Search for the cell housing the specified text and yield its (X, Y) center coordinate. 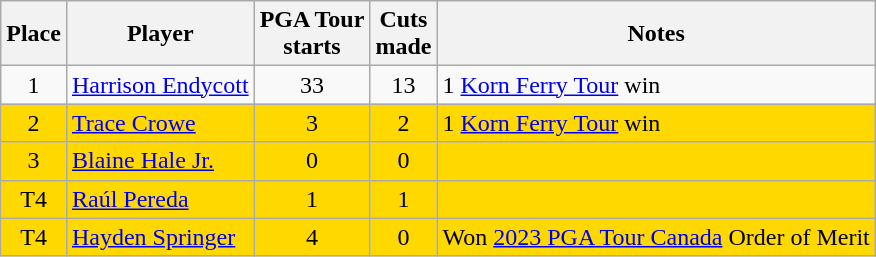
Trace Crowe (160, 123)
Won 2023 PGA Tour Canada Order of Merit (656, 237)
Place (34, 34)
Harrison Endycott (160, 85)
Cutsmade (404, 34)
Raúl Pereda (160, 199)
Hayden Springer (160, 237)
Player (160, 34)
4 (312, 237)
PGA Tourstarts (312, 34)
Notes (656, 34)
Blaine Hale Jr. (160, 161)
13 (404, 85)
33 (312, 85)
